Capture the cell that displays the provided text and extract its (X, Y) central coordinate. 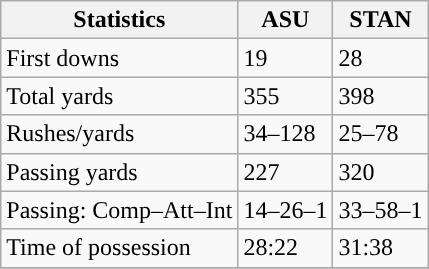
Statistics (120, 20)
355 (286, 96)
ASU (286, 20)
33–58–1 (380, 210)
34–128 (286, 134)
STAN (380, 20)
19 (286, 58)
31:38 (380, 248)
28:22 (286, 248)
320 (380, 172)
Time of possession (120, 248)
227 (286, 172)
Passing yards (120, 172)
28 (380, 58)
First downs (120, 58)
398 (380, 96)
14–26–1 (286, 210)
25–78 (380, 134)
Passing: Comp–Att–Int (120, 210)
Rushes/yards (120, 134)
Total yards (120, 96)
